Scan for the cell matching the given text and deliver its [x, y] coordinate at center. 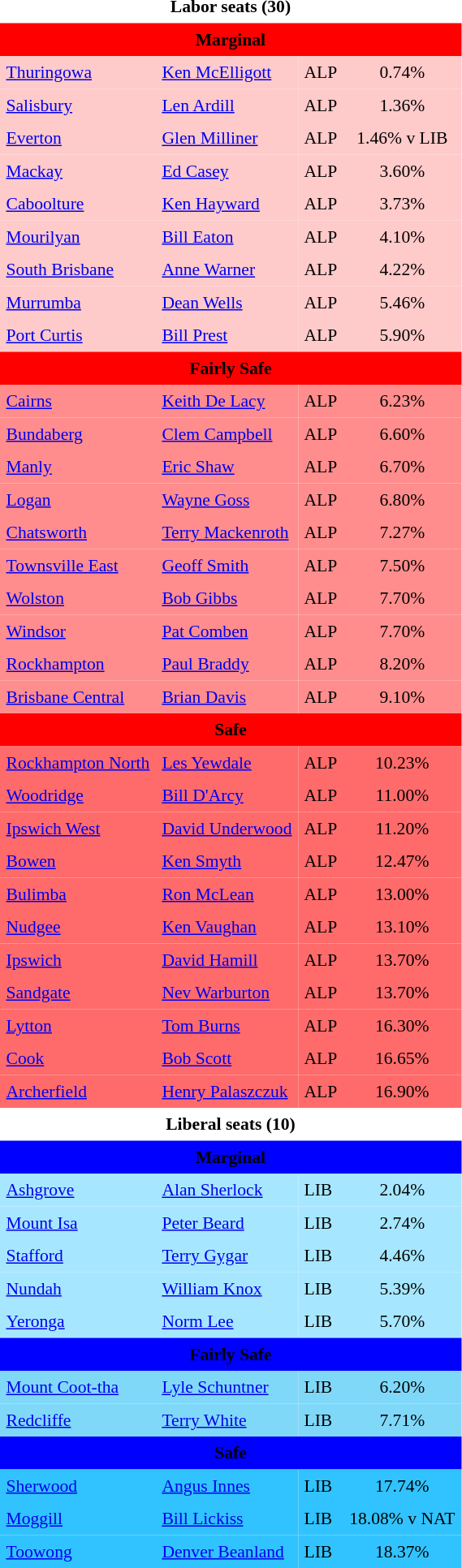
3.60% [403, 170]
6.60% [403, 433]
Windsor [78, 631]
Ken McElligott [227, 72]
Woodridge [78, 795]
Wayne Goss [227, 499]
13.10% [403, 927]
6.23% [403, 401]
Paul Braddy [227, 664]
Ashgrove [78, 1190]
4.46% [403, 1256]
Clem Campbell [227, 433]
Bowen [78, 861]
Sandgate [78, 993]
Townsville East [78, 565]
Manly [78, 467]
11.20% [403, 828]
Stafford [78, 1256]
Yeronga [78, 1321]
Mount Coot-tha [78, 1387]
Thuringowa [78, 72]
16.65% [403, 1058]
Bulimba [78, 894]
Nev Warburton [227, 993]
Angus Innes [227, 1485]
5.39% [403, 1288]
Denver Beanland [227, 1551]
7.50% [403, 565]
Cook [78, 1058]
Archerfield [78, 1091]
Lyle Schuntner [227, 1387]
Len Ardill [227, 105]
Sherwood [78, 1485]
Bill D'Arcy [227, 795]
17.74% [403, 1485]
3.73% [403, 204]
13.00% [403, 894]
Bob Gibbs [227, 598]
0.74% [403, 72]
Moggill [78, 1518]
Ron McLean [227, 894]
4.22% [403, 269]
Redcliffe [78, 1419]
Peter Beard [227, 1222]
5.90% [403, 335]
9.10% [403, 696]
Henry Palaszczuk [227, 1091]
David Hamill [227, 959]
Rockhampton [78, 664]
Logan [78, 499]
Nudgee [78, 927]
8.20% [403, 664]
7.27% [403, 532]
Mackay [78, 170]
Dean Wells [227, 302]
18.08% v NAT [403, 1518]
1.46% v LIB [403, 138]
1.36% [403, 105]
Bill Lickiss [227, 1518]
Rockhampton North [78, 762]
4.10% [403, 236]
Bob Scott [227, 1058]
Liberal seats (10) [231, 1124]
6.80% [403, 499]
Les Yewdale [227, 762]
Eric Shaw [227, 467]
Anne Warner [227, 269]
Ipswich West [78, 828]
Norm Lee [227, 1321]
Terry Mackenroth [227, 532]
Pat Comben [227, 631]
Toowong [78, 1551]
Alan Sherlock [227, 1190]
Lytton [78, 1025]
Chatsworth [78, 532]
Wolston [78, 598]
Caboolture [78, 204]
Port Curtis [78, 335]
12.47% [403, 861]
Keith De Lacy [227, 401]
Ed Casey [227, 170]
Nundah [78, 1288]
Salisbury [78, 105]
David Underwood [227, 828]
10.23% [403, 762]
18.37% [403, 1551]
Mourilyan [78, 236]
2.74% [403, 1222]
Everton [78, 138]
6.20% [403, 1387]
Ken Vaughan [227, 927]
16.30% [403, 1025]
Glen Milliner [227, 138]
William Knox [227, 1288]
Geoff Smith [227, 565]
5.70% [403, 1321]
16.90% [403, 1091]
Ipswich [78, 959]
Tom Burns [227, 1025]
Bundaberg [78, 433]
Terry White [227, 1419]
2.04% [403, 1190]
Brian Davis [227, 696]
11.00% [403, 795]
Murrumba [78, 302]
6.70% [403, 467]
Mount Isa [78, 1222]
Brisbane Central [78, 696]
Bill Prest [227, 335]
7.71% [403, 1419]
South Brisbane [78, 269]
5.46% [403, 302]
Terry Gygar [227, 1256]
Ken Hayward [227, 204]
Ken Smyth [227, 861]
Cairns [78, 401]
Bill Eaton [227, 236]
